Scan for the cell matching the given text and deliver its [X, Y] coordinate at center. 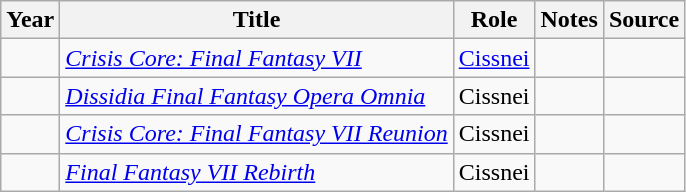
Crisis Core: Final Fantasy VII Reunion [256, 134]
Notes [569, 20]
Year [30, 20]
Final Fantasy VII Rebirth [256, 172]
Source [644, 20]
Crisis Core: Final Fantasy VII [256, 58]
Role [494, 20]
Title [256, 20]
Dissidia Final Fantasy Opera Omnia [256, 96]
